Return the (X, Y) coordinate for the center point of the cell that contains the specified text.  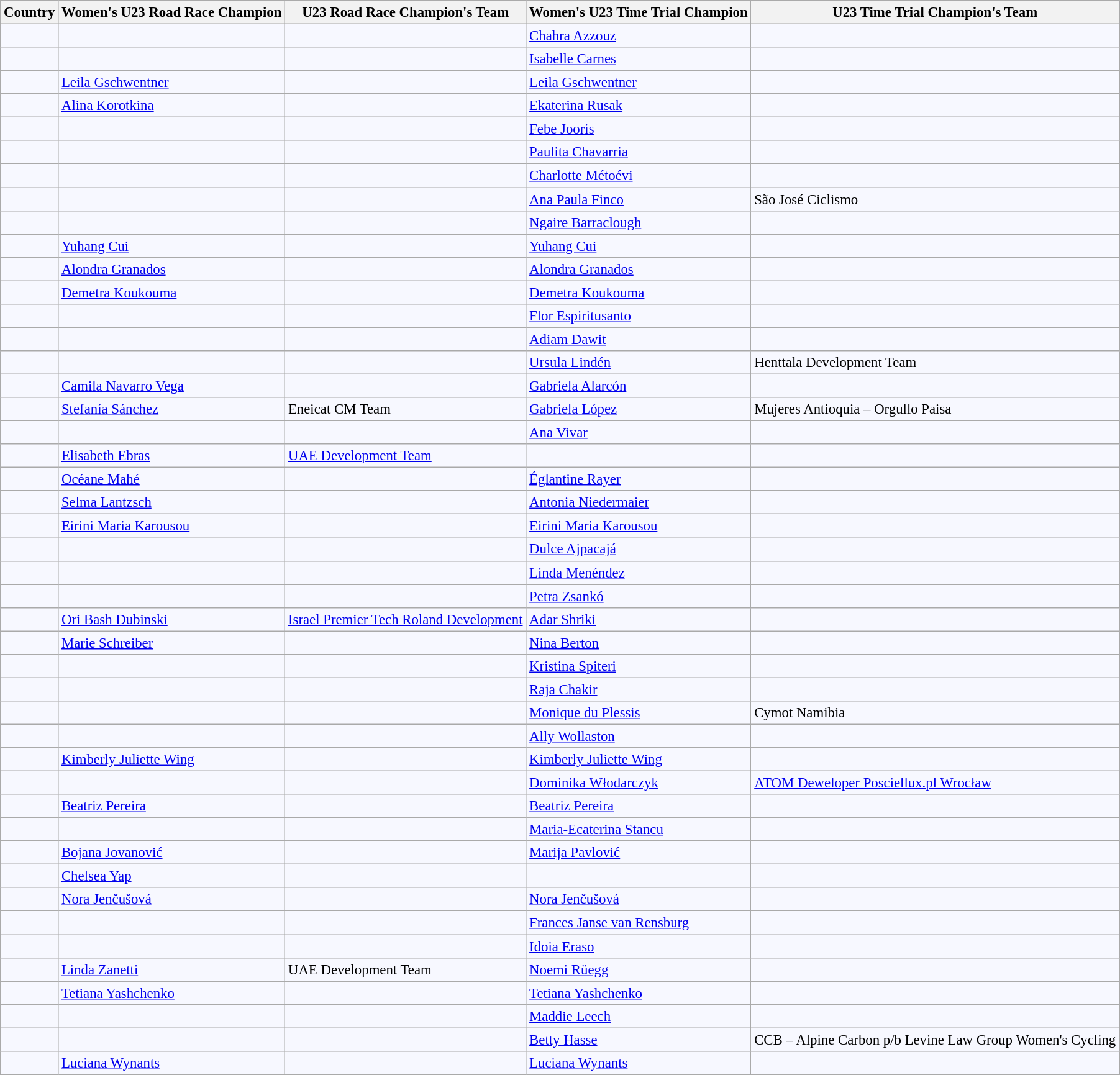
Ally Wollaston (639, 736)
Gabriela Alarcón (639, 386)
Alina Korotkina (171, 106)
São José Ciclismo (936, 199)
Charlotte Métoévi (639, 176)
Israel Premier Tech Roland Development (406, 619)
Chelsea Yap (171, 876)
Selma Lantzsch (171, 502)
Chahra Azzouz (639, 36)
Monique du Plessis (639, 713)
Maria-Ecaterina Stancu (639, 830)
Women's U23 Road Race Champion (171, 12)
Febe Jooris (639, 129)
Camila Navarro Vega (171, 386)
Isabelle Carnes (639, 59)
U23 Time Trial Champion's Team (936, 12)
Cymot Namibia (936, 713)
Paulita Chavarria (639, 152)
Raja Chakir (639, 689)
Adiam Dawit (639, 339)
Ekaterina Rusak (639, 106)
Kristina Spiteri (639, 666)
Women's U23 Time Trial Champion (639, 12)
Dominika Włodarczyk (639, 783)
Adar Shriki (639, 619)
Ana Paula Finco (639, 199)
Elisabeth Ebras (171, 456)
Frances Janse van Rensburg (639, 923)
Nina Berton (639, 643)
Bojana Jovanović (171, 853)
ATOM Deweloper Posciellux.pl Wrocław (936, 783)
Ngaire Barraclough (639, 222)
Flor Espiritusanto (639, 316)
Stefanía Sánchez (171, 409)
U23 Road Race Champion's Team (406, 12)
Ursula Lindén (639, 363)
Linda Menéndez (639, 573)
Antonia Niedermaier (639, 502)
Eneicat CM Team (406, 409)
Betty Hasse (639, 1040)
Ori Bash Dubinski (171, 619)
Marija Pavlović (639, 853)
Ana Vivar (639, 433)
Océane Mahé (171, 479)
Linda Zanetti (171, 969)
Henttala Development Team (936, 363)
Dulce Ajpacajá (639, 550)
Gabriela López (639, 409)
Mujeres Antioquia – Orgullo Paisa (936, 409)
Idoia Eraso (639, 946)
Marie Schreiber (171, 643)
Country (30, 12)
Petra Zsankó (639, 596)
Maddie Leech (639, 1016)
Églantine Rayer (639, 479)
CCB – Alpine Carbon p/b Levine Law Group Women's Cycling (936, 1040)
Noemi Rüegg (639, 969)
